Search for the cell housing the specified text and yield its (X, Y) center coordinate. 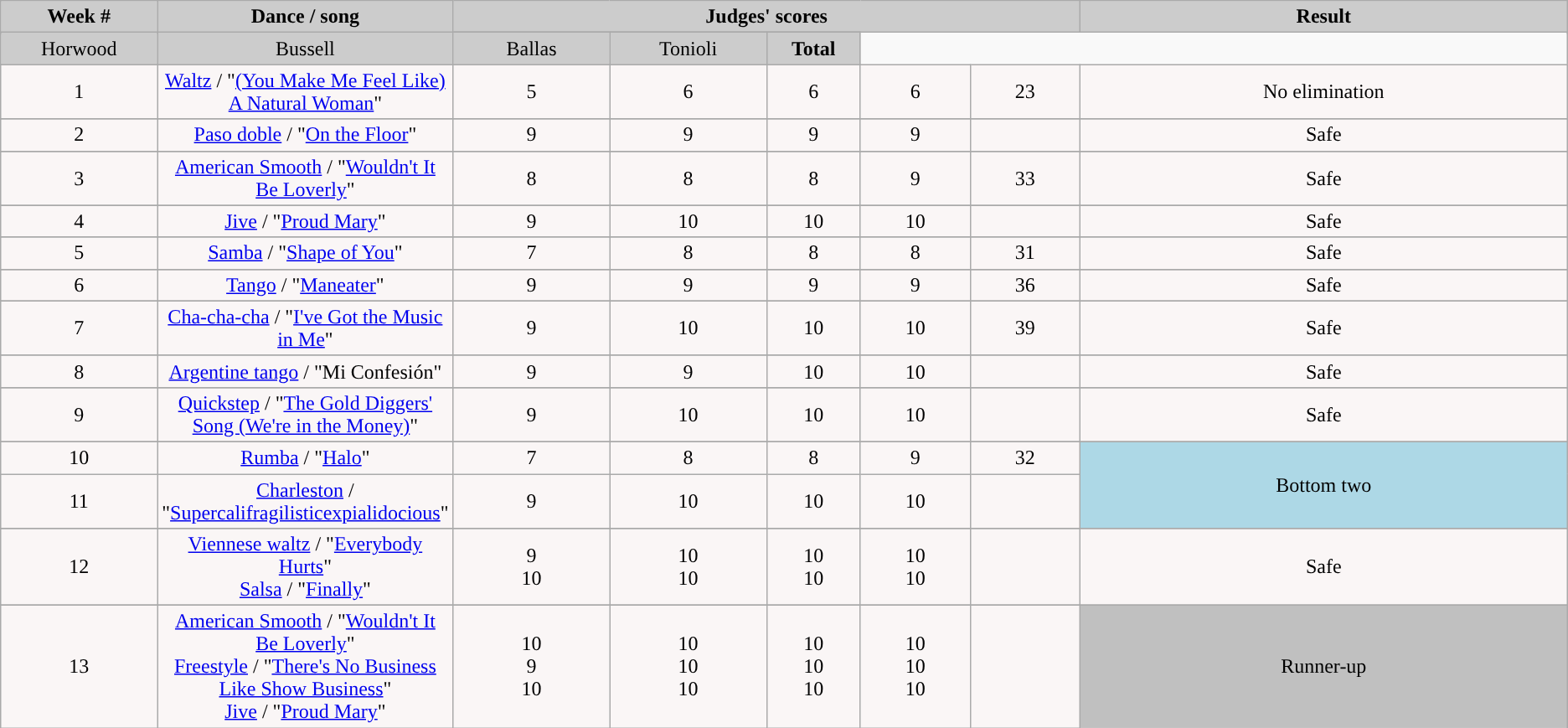
10910 (531, 667)
Cha-cha-cha / "I've Got the Music in Me" (305, 328)
Rumba / "Halo" (305, 457)
Ballas (531, 49)
Bottom two (1323, 484)
Result (1323, 17)
American Smooth / "Wouldn't It Be Loverly"Freestyle / "There's No Business Like Show Business"Jive / "Proud Mary" (305, 667)
36 (1025, 285)
Dance / song (305, 17)
Quickstep / "The Gold Diggers' Song (We're in the Money)" (305, 414)
Jive / "Proud Mary" (305, 221)
4 (79, 221)
32 (1025, 457)
39 (1025, 328)
23 (1025, 92)
Week # (79, 17)
33 (1025, 178)
Waltz / "(You Make Me Feel Like) A Natural Woman" (305, 92)
2 (79, 135)
American Smooth / "Wouldn't It Be Loverly" (305, 178)
12 (79, 567)
Charleston / "Supercalifragilisticexpialidocious" (305, 501)
Tonioli (689, 49)
Argentine tango / "Mi Confesión" (305, 371)
Tango / "Maneater" (305, 285)
Runner-up (1323, 667)
Judges' scores (766, 17)
Viennese waltz / "Everybody Hurts"Salsa / "Finally" (305, 567)
Bussell (305, 49)
31 (1025, 253)
910 (531, 567)
Paso doble / "On the Floor" (305, 135)
No elimination (1323, 92)
11 (79, 501)
13 (79, 667)
Horwood (79, 49)
1 (79, 92)
Total (813, 49)
3 (79, 178)
Samba / "Shape of You" (305, 253)
